Scan for the cell matching the given text and deliver its [x, y] coordinate at center. 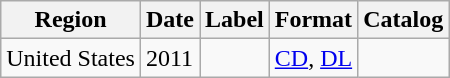
Label [235, 20]
2011 [170, 58]
United States [71, 58]
Date [170, 20]
Catalog [404, 20]
Format [313, 20]
CD, DL [313, 58]
Region [71, 20]
